From the cell containing the given text, extract its center point as (x, y) coordinate. 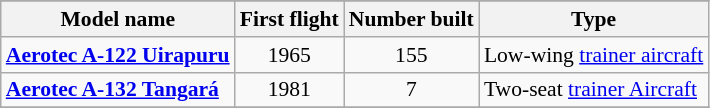
Two-seat trainer Aircraft (594, 90)
First flight (290, 19)
Number built (412, 19)
7 (412, 90)
Model name (118, 19)
Aerotec A-132 Tangará (118, 90)
1981 (290, 90)
Aerotec A-122 Uirapuru (118, 55)
Type (594, 19)
Low-wing trainer aircraft (594, 55)
155 (412, 55)
1965 (290, 55)
